Pinpoint the cell where the given text exists, returning its (X, Y) midpoint coordinate. 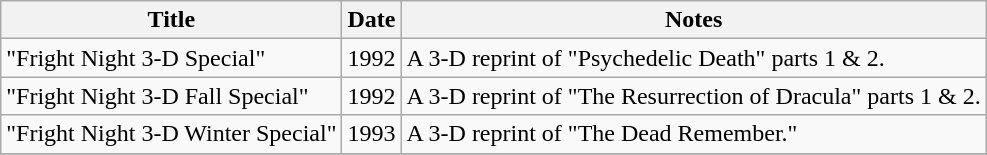
A 3-D reprint of "The Dead Remember." (694, 134)
A 3-D reprint of "The Resurrection of Dracula" parts 1 & 2. (694, 96)
A 3-D reprint of "Psychedelic Death" parts 1 & 2. (694, 58)
Notes (694, 20)
"Fright Night 3-D Winter Special" (172, 134)
1993 (372, 134)
"Fright Night 3-D Fall Special" (172, 96)
"Fright Night 3-D Special" (172, 58)
Title (172, 20)
Date (372, 20)
